Capture the cell that displays the provided text and extract its (X, Y) central coordinate. 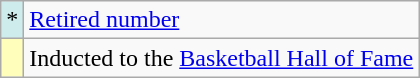
Inducted to the Basketball Hall of Fame (222, 58)
* (12, 20)
Retired number (222, 20)
